Return the [X, Y] coordinate for the center point of the cell that contains the specified text.  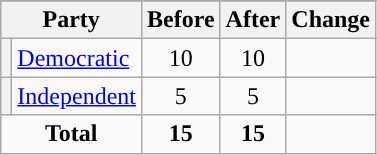
After [253, 20]
Democratic [77, 58]
Independent [77, 96]
Change [331, 20]
Party [72, 20]
Before [180, 20]
Total [72, 134]
